Identify which cell holds the provided text, then report its [x, y] central coordinate. 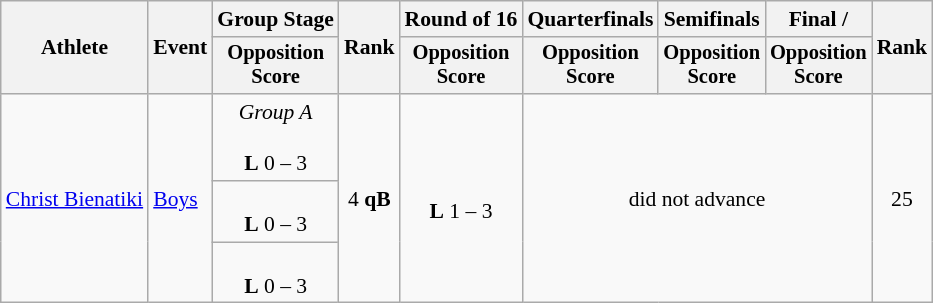
Semifinals [712, 19]
4 qB [370, 198]
Athlete [74, 48]
Quarterfinals [590, 19]
Boys [180, 198]
Event [180, 48]
25 [902, 198]
Group AL 0 – 3 [276, 138]
Final / [818, 19]
did not advance [696, 198]
Round of 16 [462, 19]
Christ Bienatiki [74, 198]
L 1 – 3 [462, 198]
Group Stage [276, 19]
